Return the (X, Y) coordinate for the center point of the cell that contains the specified text.  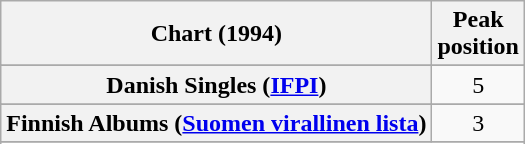
Danish Singles (IFPI) (216, 85)
Peakposition (478, 34)
Finnish Albums (Suomen virallinen lista) (216, 123)
5 (478, 85)
3 (478, 123)
Chart (1994) (216, 34)
